Provide the [X, Y] coordinate of the cell's center where the given text is located.  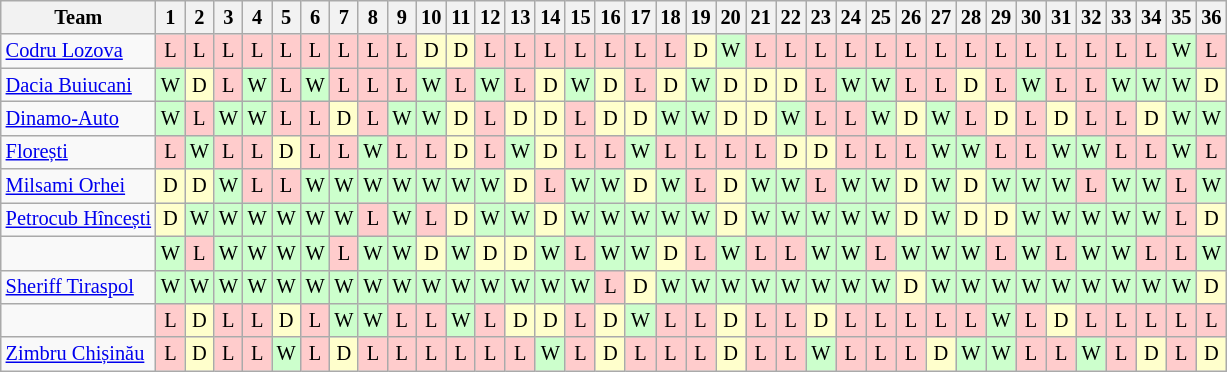
Sheriff Tiraspol [78, 287]
12 [490, 17]
7 [344, 17]
14 [550, 17]
Team [78, 17]
16 [610, 17]
Dacia Buiucani [78, 85]
35 [1181, 17]
31 [1061, 17]
Zimbru Chișinău [78, 354]
5 [286, 17]
Dinamo-Auto [78, 118]
15 [580, 17]
19 [701, 17]
27 [941, 17]
Florești [78, 152]
25 [881, 17]
Codru Lozova [78, 51]
11 [460, 17]
36 [1211, 17]
Petrocub Hîncești [78, 219]
13 [520, 17]
23 [821, 17]
8 [372, 17]
29 [1001, 17]
20 [731, 17]
4 [258, 17]
34 [1151, 17]
32 [1091, 17]
30 [1031, 17]
3 [228, 17]
22 [791, 17]
18 [671, 17]
9 [402, 17]
33 [1121, 17]
1 [170, 17]
21 [761, 17]
2 [200, 17]
24 [851, 17]
Milsami Orhei [78, 186]
28 [971, 17]
6 [316, 17]
17 [640, 17]
26 [911, 17]
10 [431, 17]
